Provide the (x, y) coordinate of the cell's center where the given text is located.  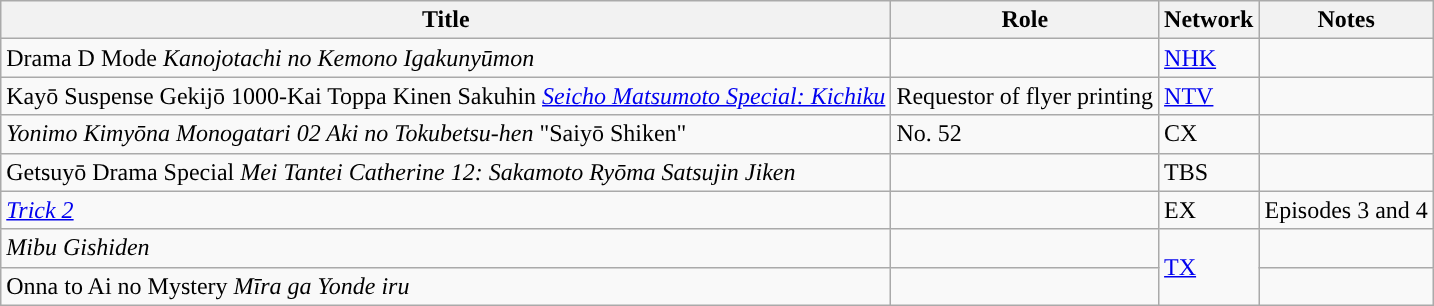
Title (446, 20)
CX (1209, 134)
Trick 2 (446, 210)
TBS (1209, 172)
Kayō Suspense Gekijō 1000-Kai Toppa Kinen Sakuhin Seicho Matsumoto Special: Kichiku (446, 96)
NHK (1209, 58)
Episodes 3 and 4 (1346, 210)
Yonimo Kimyōna Monogatari 02 Aki no Tokubetsu-hen "Saiyō Shiken" (446, 134)
Role (1025, 20)
TX (1209, 267)
EX (1209, 210)
Getsuyō Drama Special Mei Tantei Catherine 12: Sakamoto Ryōma Satsujin Jiken (446, 172)
NTV (1209, 96)
Network (1209, 20)
Notes (1346, 20)
Drama D Mode Kanojotachi no Kemono Igakunyūmon (446, 58)
Onna to Ai no Mystery Mīra ga Yonde iru (446, 286)
Mibu Gishiden (446, 248)
No. 52 (1025, 134)
Requestor of flyer printing (1025, 96)
